For the text-containing cell, return its midpoint in (X, Y) coordinate format. 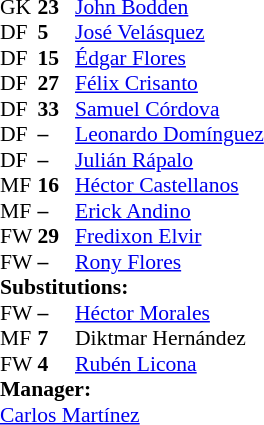
Héctor Morales (170, 313)
27 (57, 83)
Rubén Licona (170, 364)
Substitutions: (132, 287)
Manager: (132, 389)
Rony Flores (170, 262)
Leonardo Domínguez (170, 135)
15 (57, 58)
5 (57, 33)
16 (57, 185)
4 (57, 364)
José Velásquez (170, 33)
Samuel Córdova (170, 109)
Héctor Castellanos (170, 185)
29 (57, 237)
Erick Andino (170, 211)
Diktmar Hernández (170, 339)
Fredixon Elvir (170, 237)
33 (57, 109)
Félix Crisanto (170, 83)
7 (57, 339)
Julián Rápalo (170, 160)
Édgar Flores (170, 58)
